Find where the given text appears and provide that cell's center as (X, Y) coordinate. 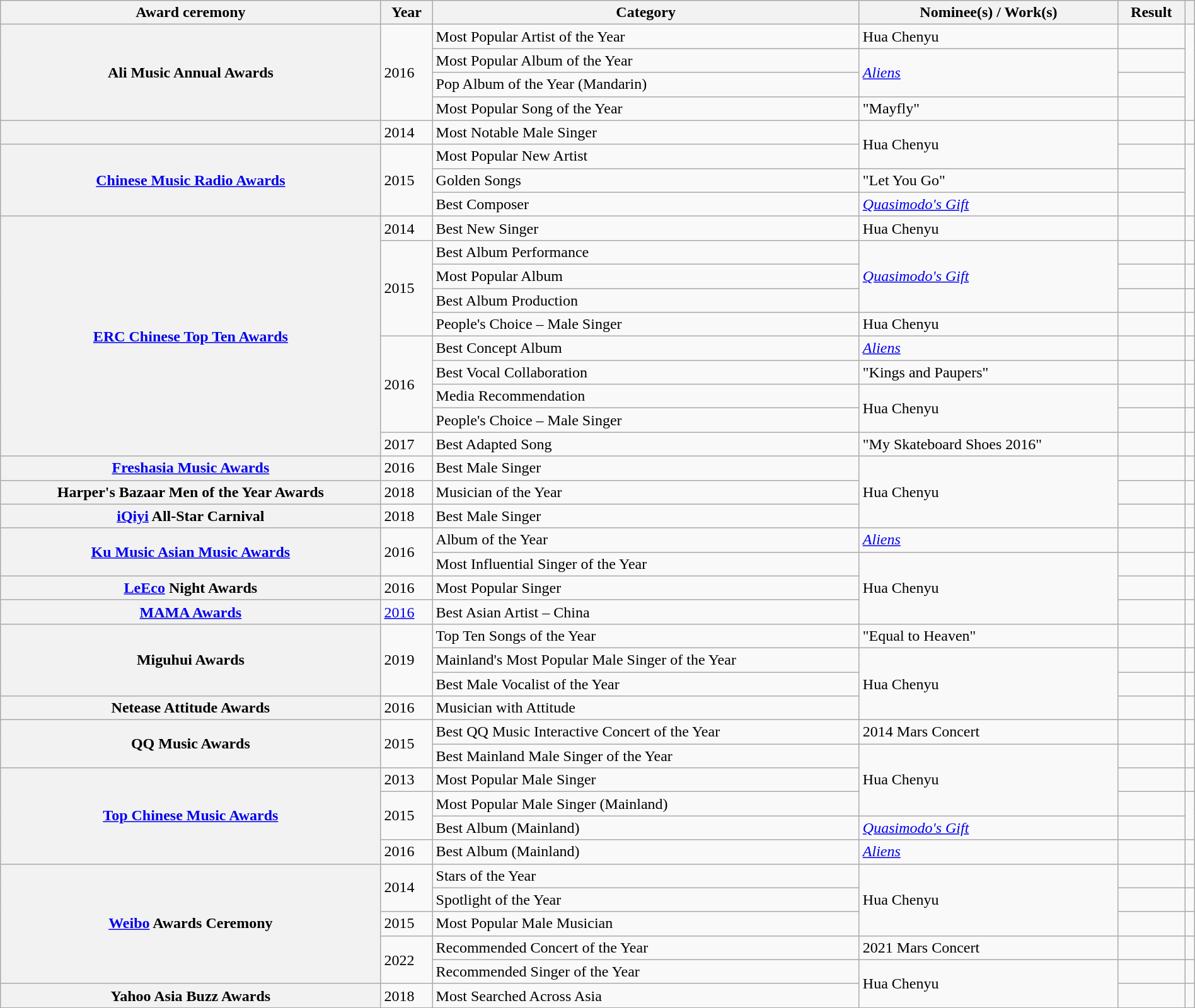
Musician of the Year (645, 492)
Best QQ Music Interactive Concert of the Year (645, 732)
"Let You Go" (988, 180)
Musician with Attitude (645, 708)
Stars of the Year (645, 876)
2014 Mars Concert (988, 732)
Category (645, 13)
Most Influential Singer of the Year (645, 564)
Chinese Music Radio Awards (190, 180)
2017 (407, 444)
Harper's Bazaar Men of the Year Awards (190, 492)
Most Popular Singer (645, 588)
Recommended Singer of the Year (645, 971)
Media Recommendation (645, 396)
Most Popular Album of the Year (645, 60)
Most Popular Male Singer (Mainland) (645, 804)
Most Popular New Artist (645, 156)
Most Popular Artist of the Year (645, 37)
QQ Music Awards (190, 744)
Mainland's Most Popular Male Singer of the Year (645, 660)
ERC Chinese Top Ten Awards (190, 336)
2022 (407, 959)
Top Chinese Music Awards (190, 816)
LeEco Night Awards (190, 588)
MAMA Awards (190, 612)
Weibo Awards Ceremony (190, 924)
2013 (407, 780)
Result (1152, 13)
Best Mainland Male Singer of the Year (645, 756)
Most Popular Male Musician (645, 924)
Golden Songs (645, 180)
Miguhui Awards (190, 660)
2019 (407, 660)
Yahoo Asia Buzz Awards (190, 995)
Top Ten Songs of the Year (645, 636)
Best Album Performance (645, 252)
Most Popular Male Singer (645, 780)
2021 Mars Concert (988, 948)
Award ceremony (190, 13)
Album of the Year (645, 540)
Best Album Production (645, 301)
Recommended Concert of the Year (645, 948)
Most Searched Across Asia (645, 995)
"My Skateboard Shoes 2016" (988, 444)
Netease Attitude Awards (190, 708)
Year (407, 13)
Ali Music Annual Awards (190, 72)
"Equal to Heaven" (988, 636)
Nominee(s) / Work(s) (988, 13)
Pop Album of the Year (Mandarin) (645, 84)
Best Asian Artist – China (645, 612)
Best Male Vocalist of the Year (645, 684)
Ku Music Asian Music Awards (190, 552)
"Kings and Paupers" (988, 372)
Spotlight of the Year (645, 900)
iQiyi All-Star Carnival (190, 516)
Most Popular Song of the Year (645, 108)
Best Concept Album (645, 348)
Most Notable Male Singer (645, 132)
Freshasia Music Awards (190, 468)
Best Vocal Collaboration (645, 372)
"Mayfly" (988, 108)
Most Popular Album (645, 276)
Best Composer (645, 204)
Best Adapted Song (645, 444)
Best New Singer (645, 228)
